Output the (x, y) coordinate of the center of the cell containing the given text.  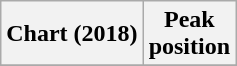
Peakposition (189, 34)
Chart (2018) (72, 34)
